Pinpoint the cell where the given text exists, returning its (X, Y) midpoint coordinate. 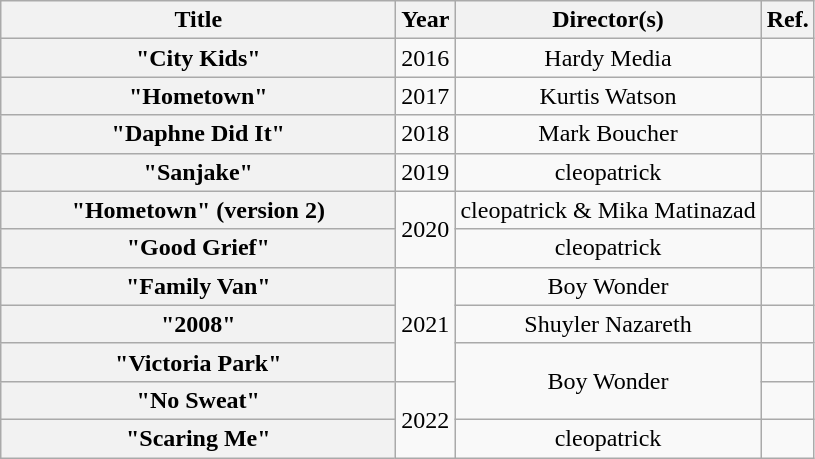
Director(s) (608, 20)
Ref. (788, 20)
"Hometown" (version 2) (198, 210)
"City Kids" (198, 58)
"Sanjake" (198, 172)
"Victoria Park" (198, 362)
Year (426, 20)
"Scaring Me" (198, 438)
"2008" (198, 324)
Shuyler Nazareth (608, 324)
"Daphne Did It" (198, 134)
2022 (426, 419)
2021 (426, 324)
2018 (426, 134)
Mark Boucher (608, 134)
Kurtis Watson (608, 96)
"Family Van" (198, 286)
"No Sweat" (198, 400)
"Good Grief" (198, 248)
2019 (426, 172)
Title (198, 20)
2017 (426, 96)
Hardy Media (608, 58)
2016 (426, 58)
2020 (426, 229)
"Hometown" (198, 96)
cleopatrick & Mika Matinazad (608, 210)
